Determine the (X, Y) coordinate at the center of the cell enclosing the given text.  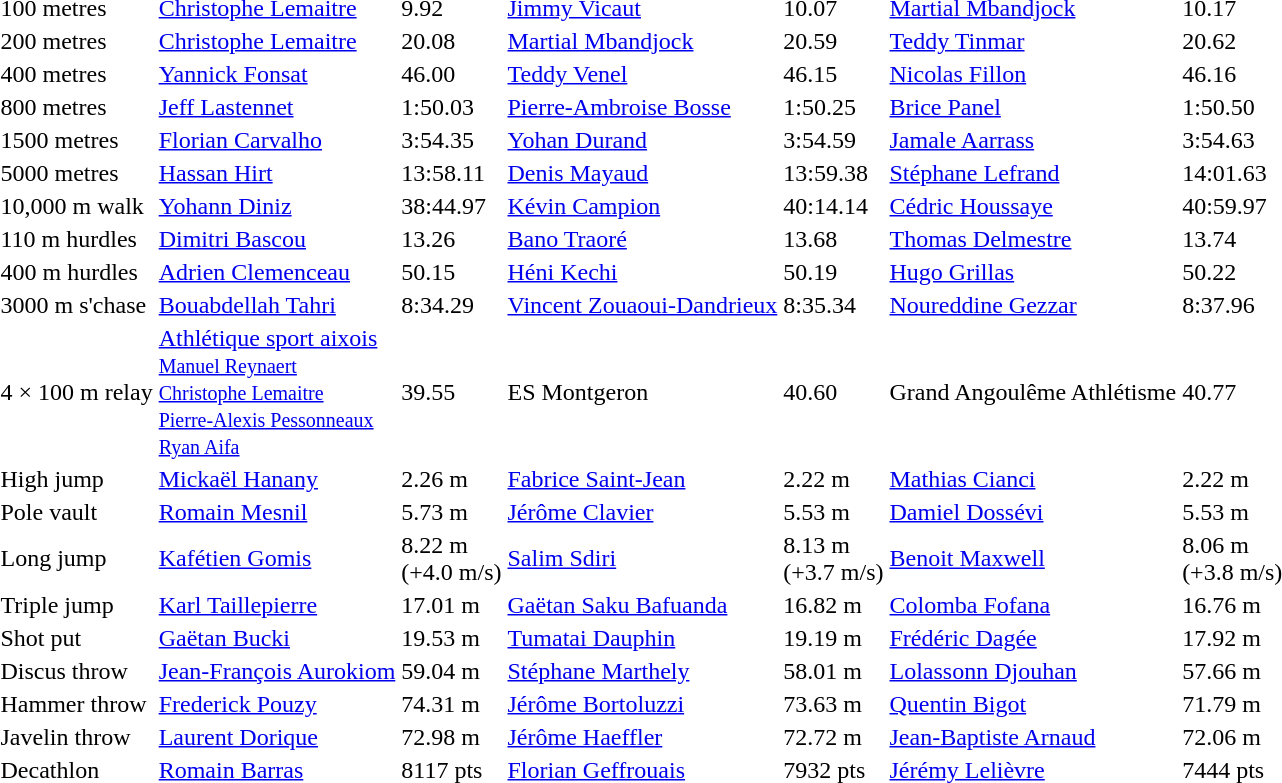
Colomba Fofana (1033, 605)
8.13 m (+3.7 m/s) (834, 558)
Laurent Dorique (277, 737)
Bouabdellah Tahri (277, 305)
8:35.34 (834, 305)
39.55 (452, 392)
Kévin Campion (642, 206)
Mickaël Hanany (277, 479)
Noureddine Gezzar (1033, 305)
Tumatai Dauphin (642, 638)
16.82 m (834, 605)
Martial Mbandjock (642, 41)
Yohann Diniz (277, 206)
Athlétique sport aixoisManuel ReynaertChristophe LemaitrePierre-Alexis PessonneauxRyan Aifa (277, 392)
Lolassonn Djouhan (1033, 671)
8:34.29 (452, 305)
Gaëtan Saku Bafuanda (642, 605)
Jérôme Clavier (642, 512)
59.04 m (452, 671)
2.26 m (452, 479)
Damiel Dossévi (1033, 512)
Yannick Fonsat (277, 74)
Denis Mayaud (642, 173)
ES Montgeron (642, 392)
Thomas Delmestre (1033, 239)
Salim Sdiri (642, 558)
Hassan Hirt (277, 173)
17.01 m (452, 605)
2.22 m (834, 479)
Jamale Aarrass (1033, 140)
8.22 m (+4.0 m/s) (452, 558)
Mathias Cianci (1033, 479)
Florian Carvalho (277, 140)
46.00 (452, 74)
Vincent Zouaoui-Dandrieux (642, 305)
50.19 (834, 272)
13.26 (452, 239)
Gaëtan Bucki (277, 638)
Pierre-Ambroise Bosse (642, 107)
Bano Traoré (642, 239)
38:44.97 (452, 206)
Quentin Bigot (1033, 704)
Stéphane Marthely (642, 671)
58.01 m (834, 671)
Jérôme Haeffler (642, 737)
72.72 m (834, 737)
Jean-Baptiste Arnaud (1033, 737)
3:54.35 (452, 140)
Stéphane Lefrand (1033, 173)
Hugo Grillas (1033, 272)
13:59.38 (834, 173)
Jean-François Aurokiom (277, 671)
Jérôme Bortoluzzi (642, 704)
Karl Taillepierre (277, 605)
Adrien Clemenceau (277, 272)
5.73 m (452, 512)
Teddy Tinmar (1033, 41)
Fabrice Saint-Jean (642, 479)
Romain Mesnil (277, 512)
3:54.59 (834, 140)
13.68 (834, 239)
Cédric Houssaye (1033, 206)
19.19 m (834, 638)
1:50.03 (452, 107)
74.31 m (452, 704)
46.15 (834, 74)
19.53 m (452, 638)
Benoit Maxwell (1033, 558)
Dimitri Bascou (277, 239)
Jeff Lastennet (277, 107)
Grand Angoulême Athlétisme (1033, 392)
Frederick Pouzy (277, 704)
Christophe Lemaitre (277, 41)
20.08 (452, 41)
Brice Panel (1033, 107)
40:14.14 (834, 206)
Nicolas Fillon (1033, 74)
50.15 (452, 272)
5.53 m (834, 512)
Héni Kechi (642, 272)
Frédéric Dagée (1033, 638)
Yohan Durand (642, 140)
20.59 (834, 41)
13:58.11 (452, 173)
72.98 m (452, 737)
40.60 (834, 392)
Teddy Venel (642, 74)
Kafétien Gomis (277, 558)
1:50.25 (834, 107)
73.63 m (834, 704)
